For the text-containing cell, return its midpoint in (X, Y) coordinate format. 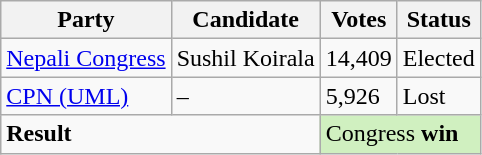
CPN (UML) (86, 96)
Lost (438, 96)
Elected (438, 58)
Congress win (400, 134)
Status (438, 20)
Party (86, 20)
Result (160, 134)
Sushil Koirala (246, 58)
Nepali Congress (86, 58)
– (246, 96)
Votes (358, 20)
14,409 (358, 58)
5,926 (358, 96)
Candidate (246, 20)
